Search for the cell housing the specified text and yield its (x, y) center coordinate. 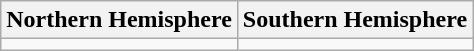
Southern Hemisphere (354, 20)
Northern Hemisphere (120, 20)
